From the cell containing the given text, extract its center point as (x, y) coordinate. 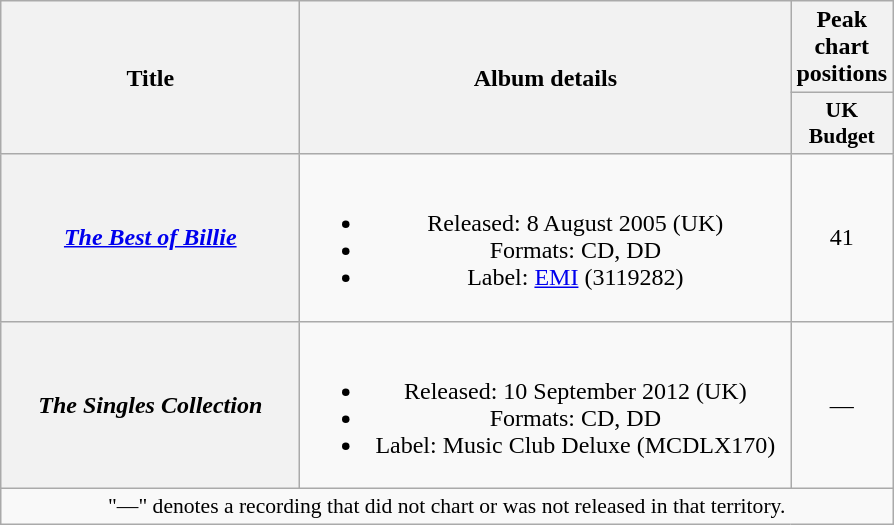
41 (842, 238)
Peak chart positions (842, 47)
Title (150, 78)
Released: 10 September 2012 (UK)Formats: CD, DDLabel: Music Club Deluxe (MCDLX170) (546, 404)
Released: 8 August 2005 (UK)Formats: CD, DDLabel: EMI (3119282) (546, 238)
Album details (546, 78)
— (842, 404)
The Best of Billie (150, 238)
The Singles Collection (150, 404)
UK Budget (842, 124)
"—" denotes a recording that did not chart or was not released in that territory. (447, 506)
